For the text-containing cell, return its midpoint in (X, Y) coordinate format. 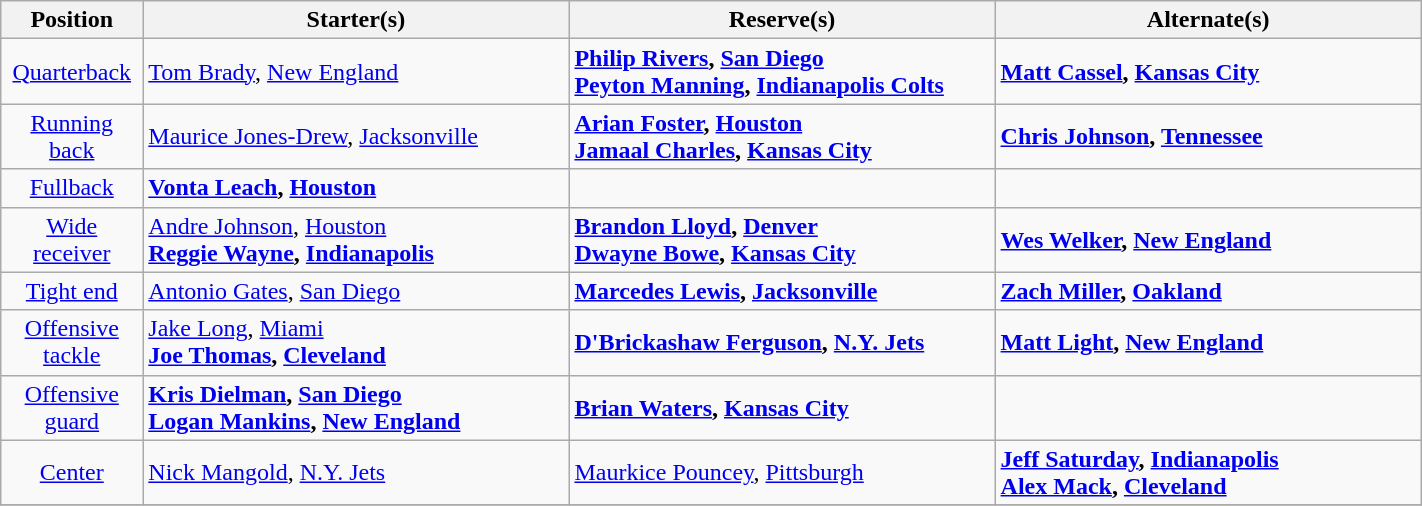
Fullback (72, 188)
Antonio Gates, San Diego (356, 291)
Reserve(s) (782, 20)
Offensive guard (72, 408)
Starter(s) (356, 20)
Philip Rivers, San Diego Peyton Manning, Indianapolis Colts (782, 72)
Zach Miller, Oakland (1208, 291)
Center (72, 472)
Running back (72, 136)
Wide receiver (72, 240)
Maurkice Pouncey, Pittsburgh (782, 472)
Quarterback (72, 72)
Jeff Saturday, Indianapolis Alex Mack, Cleveland (1208, 472)
Maurice Jones-Drew, Jacksonville (356, 136)
D'Brickashaw Ferguson, N.Y. Jets (782, 342)
Position (72, 20)
Jake Long, Miami Joe Thomas, Cleveland (356, 342)
Tom Brady, New England (356, 72)
Chris Johnson, Tennessee (1208, 136)
Brian Waters, Kansas City (782, 408)
Andre Johnson, Houston Reggie Wayne, Indianapolis (356, 240)
Marcedes Lewis, Jacksonville (782, 291)
Arian Foster, Houston Jamaal Charles, Kansas City (782, 136)
Matt Light, New England (1208, 342)
Nick Mangold, N.Y. Jets (356, 472)
Tight end (72, 291)
Kris Dielman, San Diego Logan Mankins, New England (356, 408)
Matt Cassel, Kansas City (1208, 72)
Offensive tackle (72, 342)
Wes Welker, New England (1208, 240)
Brandon Lloyd, Denver Dwayne Bowe, Kansas City (782, 240)
Vonta Leach, Houston (356, 188)
Alternate(s) (1208, 20)
